Identify which cell holds the provided text, then report its (X, Y) central coordinate. 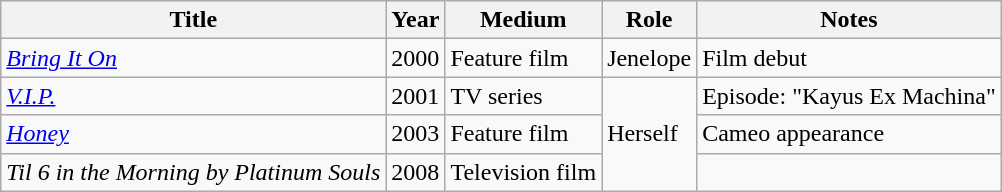
Cameo appearance (850, 134)
2000 (416, 58)
Film debut (850, 58)
Role (650, 20)
Television film (524, 172)
2003 (416, 134)
2008 (416, 172)
Herself (650, 134)
Year (416, 20)
Til 6 in the Morning by Platinum Souls (194, 172)
Medium (524, 20)
Notes (850, 20)
2001 (416, 96)
Jenelope (650, 58)
Title (194, 20)
Honey (194, 134)
Bring It On (194, 58)
Episode: "Kayus Ex Machina" (850, 96)
V.I.P. (194, 96)
TV series (524, 96)
